From the cell containing the given text, extract its center point as [x, y] coordinate. 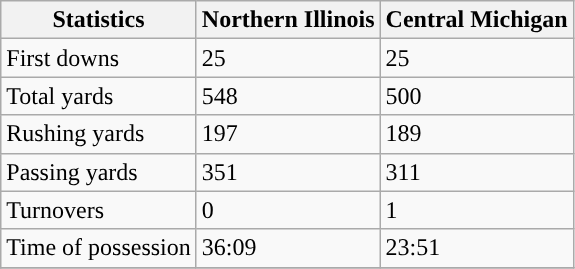
Turnovers [99, 210]
Statistics [99, 20]
197 [288, 134]
Rushing yards [99, 134]
First downs [99, 58]
Total yards [99, 96]
1 [476, 210]
189 [476, 134]
311 [476, 172]
23:51 [476, 248]
Time of possession [99, 248]
Passing yards [99, 172]
548 [288, 96]
500 [476, 96]
351 [288, 172]
36:09 [288, 248]
Northern Illinois [288, 20]
Central Michigan [476, 20]
0 [288, 210]
